Detect which cell encompasses the target text, then output its (X, Y) center coordinate. 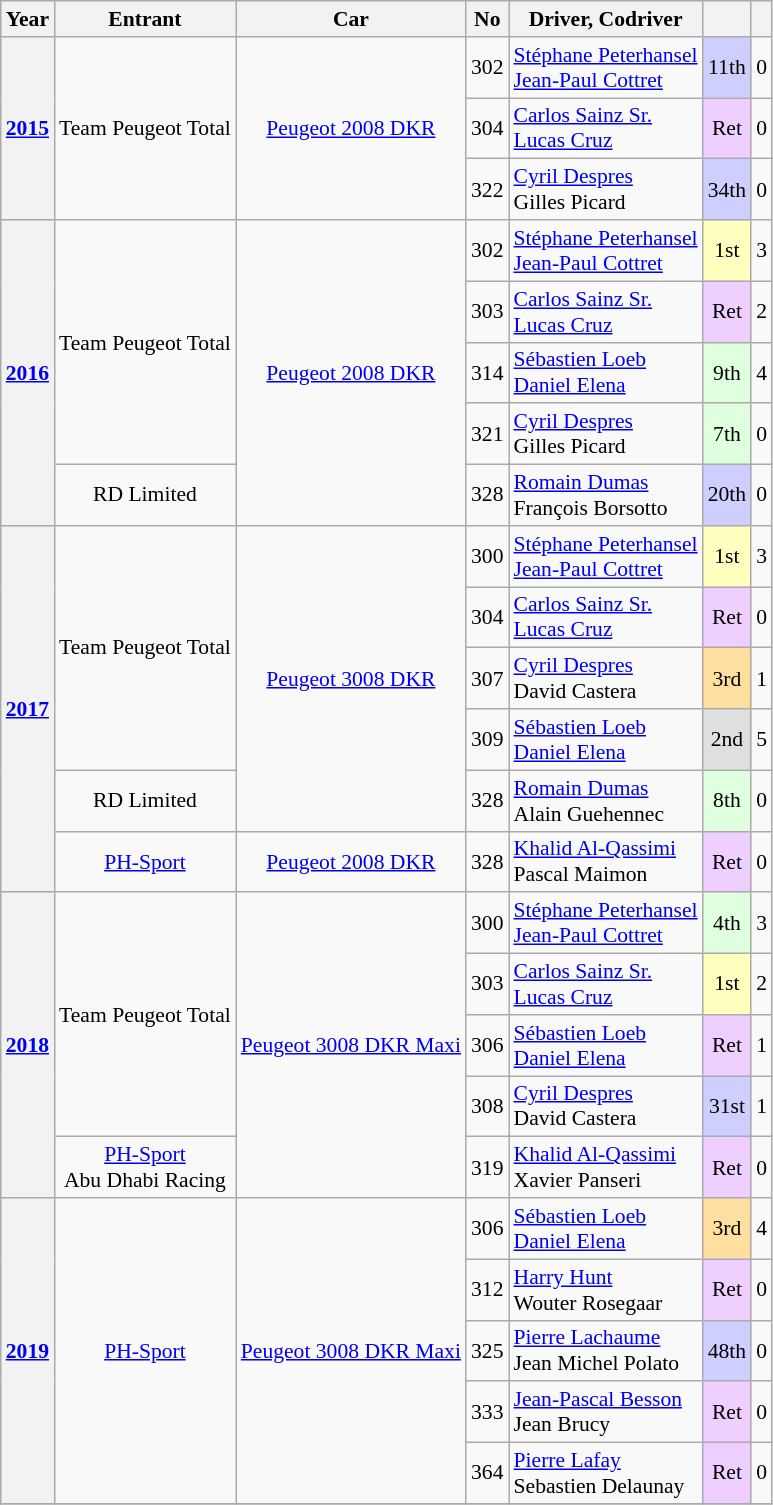
9th (728, 372)
Khalid Al-Qassimi Pascal Maimon (605, 862)
5 (762, 740)
312 (488, 1290)
325 (488, 1350)
Pierre Lafay Sebastien Delaunay (605, 1474)
20th (728, 496)
Romain Dumas Alain Guehennec (605, 800)
48th (728, 1350)
322 (488, 190)
Peugeot 3008 DKR (351, 679)
Khalid Al-Qassimi Xavier Panseri (605, 1168)
Entrant (145, 19)
Car (351, 19)
7th (728, 434)
2015 (28, 128)
Pierre Lachaume Jean Michel Polato (605, 1350)
PH-SportAbu Dhabi Racing (145, 1168)
Jean-Pascal Besson Jean Brucy (605, 1412)
31st (728, 1106)
321 (488, 434)
2018 (28, 1046)
34th (728, 190)
319 (488, 1168)
Year (28, 19)
2016 (28, 373)
307 (488, 678)
333 (488, 1412)
2nd (728, 740)
Harry Hunt Wouter Rosegaar (605, 1290)
4th (728, 924)
8th (728, 800)
2019 (28, 1351)
314 (488, 372)
Driver, Codriver (605, 19)
No (488, 19)
Romain Dumas François Borsotto (605, 496)
11th (728, 68)
308 (488, 1106)
364 (488, 1474)
309 (488, 740)
2017 (28, 710)
